Provide the [x, y] coordinate of the cell's center where the given text is located.  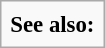
See also: [52, 24]
